Search for the cell housing the specified text and yield its [x, y] center coordinate. 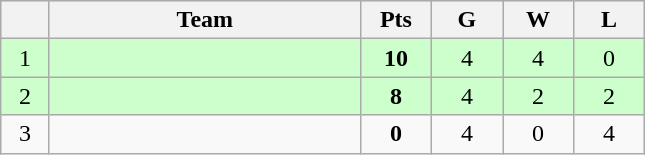
10 [396, 58]
L [610, 20]
3 [26, 134]
W [538, 20]
Team [204, 20]
1 [26, 58]
8 [396, 96]
Pts [396, 20]
G [466, 20]
